Scan for the cell matching the given text and deliver its (X, Y) coordinate at center. 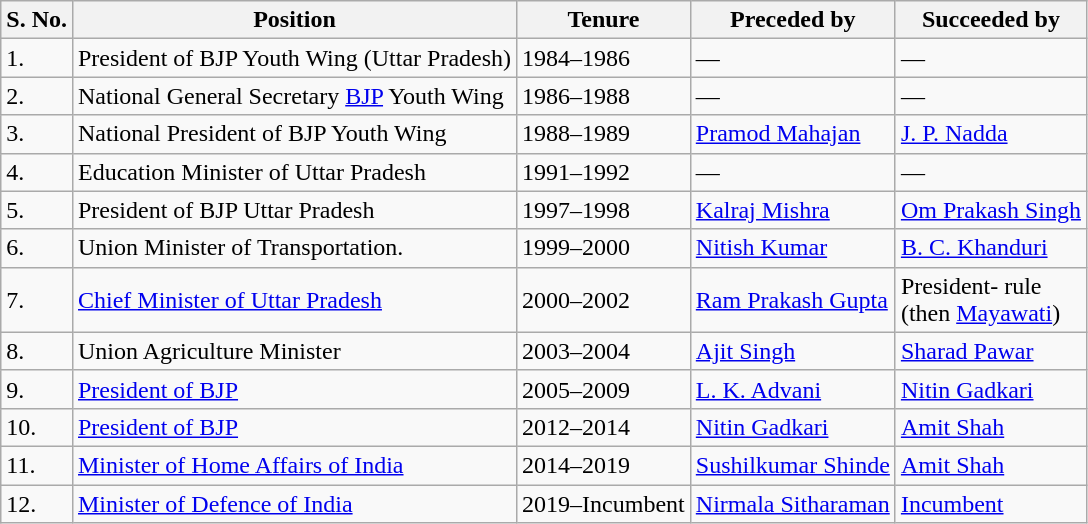
1991–1992 (604, 172)
7. (37, 300)
J. P. Nadda (990, 134)
Sharad Pawar (990, 351)
4. (37, 172)
National President of BJP Youth Wing (294, 134)
Union Agriculture Minister (294, 351)
11. (37, 465)
L. K. Advani (792, 389)
1997–1998 (604, 210)
Pramod Mahajan (792, 134)
President of BJP Youth Wing (Uttar Pradesh) (294, 58)
1988–1989 (604, 134)
2003–2004 (604, 351)
Ram Prakash Gupta (792, 300)
1. (37, 58)
Minister of Home Affairs of India (294, 465)
President of BJP Uttar Pradesh (294, 210)
12. (37, 503)
5. (37, 210)
Sushilkumar Shinde (792, 465)
3. (37, 134)
Nirmala Sitharaman (792, 503)
9. (37, 389)
S. No. (37, 20)
Education Minister of Uttar Pradesh (294, 172)
2005–2009 (604, 389)
Kalraj Mishra (792, 210)
Minister of Defence of India (294, 503)
Succeeded by (990, 20)
2000–2002 (604, 300)
2019–Incumbent (604, 503)
Position (294, 20)
Ajit Singh (792, 351)
Chief Minister of Uttar Pradesh (294, 300)
President- rule(then Mayawati) (990, 300)
6. (37, 248)
Incumbent (990, 503)
2012–2014 (604, 427)
National General Secretary BJP Youth Wing (294, 96)
1986–1988 (604, 96)
10. (37, 427)
8. (37, 351)
B. C. Khanduri (990, 248)
Preceded by (792, 20)
Union Minister of Transportation. (294, 248)
1984–1986 (604, 58)
1999–2000 (604, 248)
2014–2019 (604, 465)
Nitish Kumar (792, 248)
Om Prakash Singh (990, 210)
Tenure (604, 20)
2. (37, 96)
